Return the (X, Y) coordinate for the center point of the cell that contains the specified text.  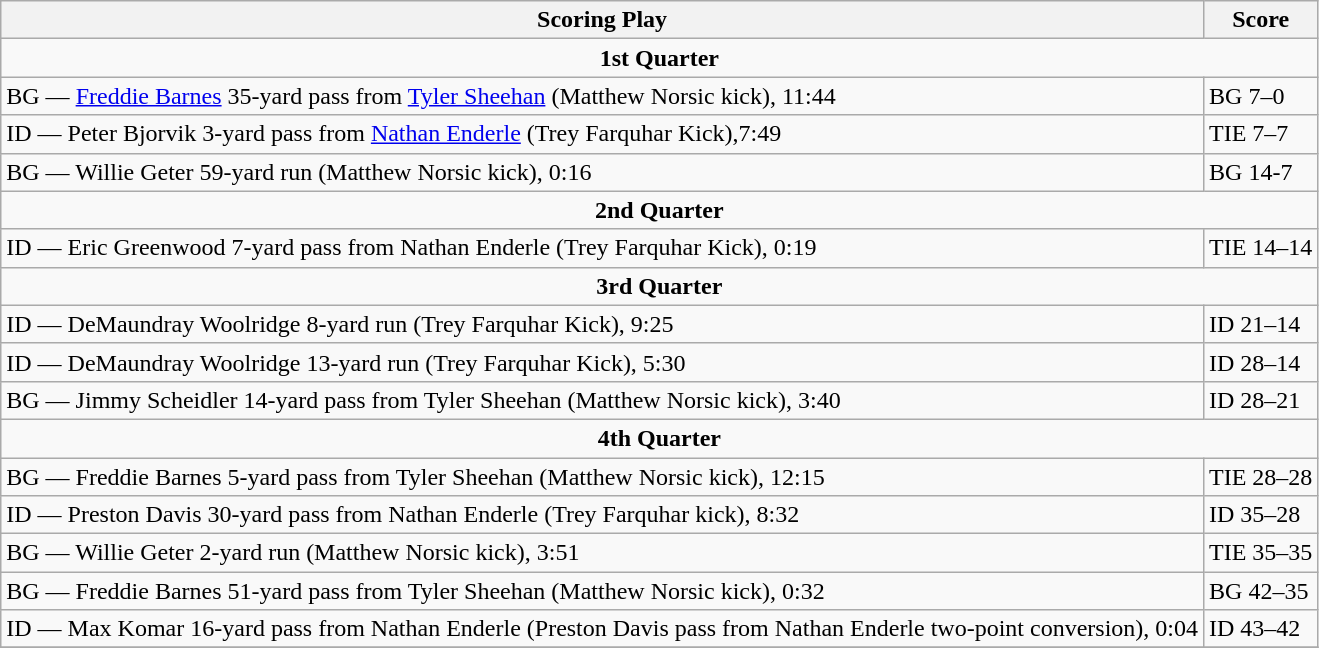
4th Quarter (660, 438)
TIE 7–7 (1261, 134)
BG — Willie Geter 2-yard run (Matthew Norsic kick), 3:51 (602, 553)
ID — DeMaundray Woolridge 8-yard run (Trey Farquhar Kick), 9:25 (602, 324)
ID — Peter Bjorvik 3-yard pass from Nathan Enderle (Trey Farquhar Kick),7:49 (602, 134)
ID — Preston Davis 30-yard pass from Nathan Enderle (Trey Farquhar kick), 8:32 (602, 515)
BG — Freddie Barnes 51-yard pass from Tyler Sheehan (Matthew Norsic kick), 0:32 (602, 591)
BG — Freddie Barnes 35-yard pass from Tyler Sheehan (Matthew Norsic kick), 11:44 (602, 96)
BG — Jimmy Scheidler 14-yard pass from Tyler Sheehan (Matthew Norsic kick), 3:40 (602, 400)
ID 21–14 (1261, 324)
BG 7–0 (1261, 96)
BG — Willie Geter 59-yard run (Matthew Norsic kick), 0:16 (602, 172)
Score (1261, 20)
2nd Quarter (660, 210)
TIE 35–35 (1261, 553)
3rd Quarter (660, 286)
ID — Eric Greenwood 7-yard pass from Nathan Enderle (Trey Farquhar Kick), 0:19 (602, 248)
1st Quarter (660, 58)
BG 42–35 (1261, 591)
ID — Max Komar 16-yard pass from Nathan Enderle (Preston Davis pass from Nathan Enderle two-point conversion), 0:04 (602, 629)
ID 28–21 (1261, 400)
ID 43–42 (1261, 629)
Scoring Play (602, 20)
TIE 28–28 (1261, 477)
ID — DeMaundray Woolridge 13-yard run (Trey Farquhar Kick), 5:30 (602, 362)
TIE 14–14 (1261, 248)
ID 28–14 (1261, 362)
ID 35–28 (1261, 515)
BG 14-7 (1261, 172)
BG — Freddie Barnes 5-yard pass from Tyler Sheehan (Matthew Norsic kick), 12:15 (602, 477)
